For the text-containing cell, return its midpoint in (x, y) coordinate format. 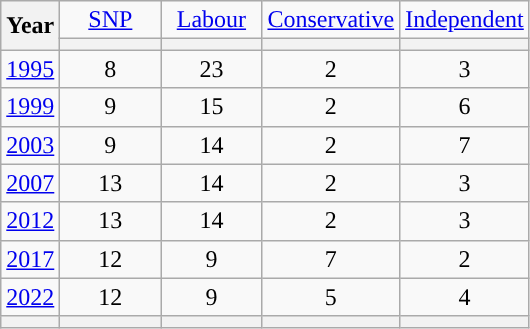
1999 (30, 107)
2003 (30, 145)
Year (30, 26)
5 (331, 297)
Conservative (331, 20)
Independent (465, 20)
SNP (110, 20)
1995 (30, 69)
15 (212, 107)
2017 (30, 259)
8 (110, 69)
2007 (30, 183)
4 (465, 297)
6 (465, 107)
2022 (30, 297)
Labour (212, 20)
23 (212, 69)
2012 (30, 221)
